Find where the given text appears and provide that cell's center as [X, Y] coordinate. 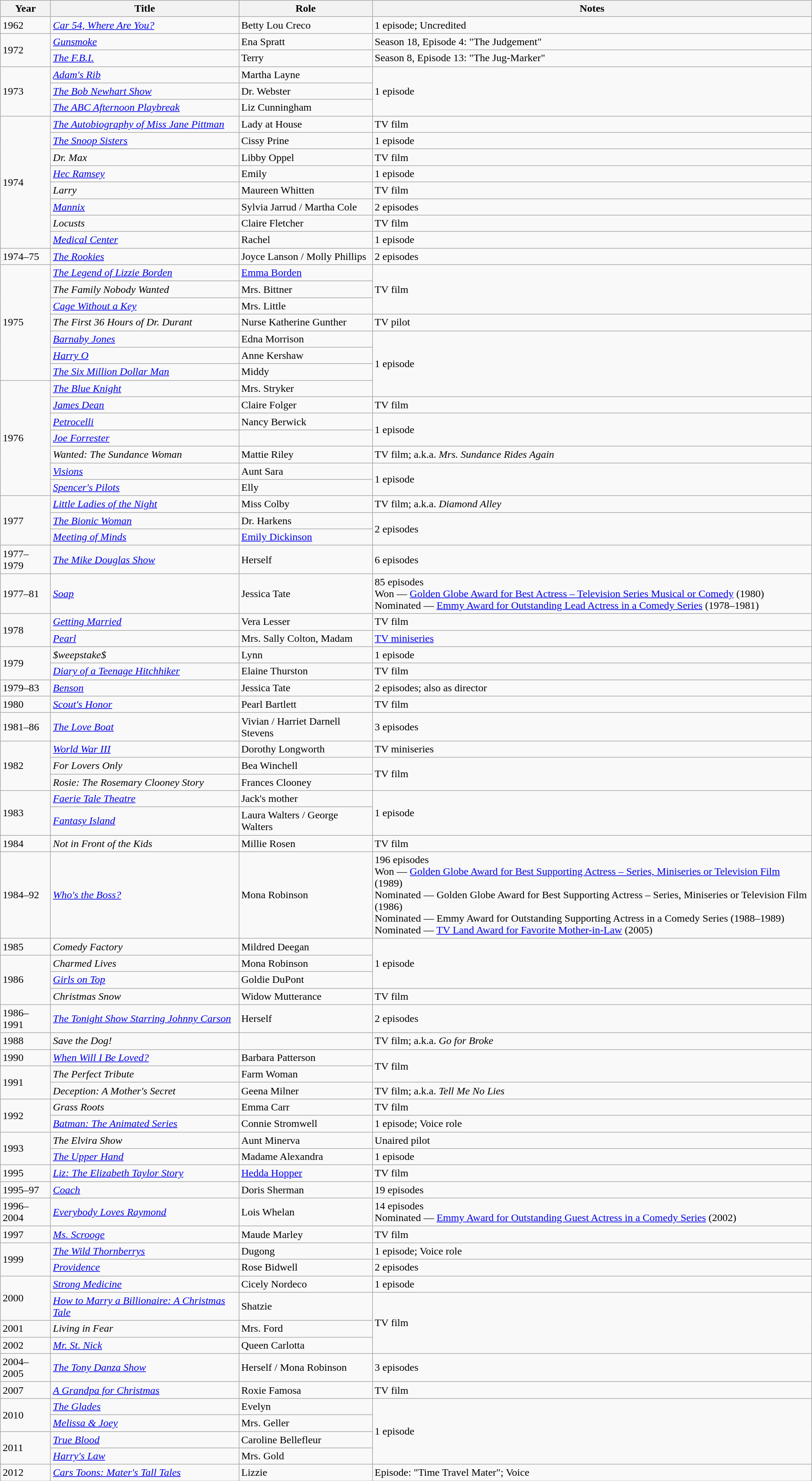
TV film; a.k.a. Diamond Alley [592, 504]
1988 [26, 1041]
Lady at House [306, 124]
Adam's Rib [145, 75]
Goldie DuPont [306, 980]
The Mike Douglas Show [145, 560]
Middy [306, 372]
Evelyn [306, 1406]
1979 [26, 663]
Ena Spratt [306, 42]
True Blood [145, 1439]
Farm Woman [306, 1074]
1974 [26, 182]
The Blue Knight [145, 388]
Getting Married [145, 622]
1977–1979 [26, 560]
Dugong [306, 1251]
Mrs. Ford [306, 1329]
1977 [26, 521]
1975 [26, 322]
Season 18, Episode 4: "The Judgement" [592, 42]
Batman: The Animated Series [145, 1123]
Ms. Scrooge [145, 1235]
Dr. Harkens [306, 521]
The First 36 Hours of Dr. Durant [145, 322]
Connie Stromwell [306, 1123]
1974–75 [26, 256]
Unaired pilot [592, 1140]
Mattie Riley [306, 454]
Comedy Factory [145, 947]
Liz: The Elizabeth Taylor Story [145, 1173]
Save the Dog! [145, 1041]
The Tonight Show Starring Johnny Carson [145, 1019]
Year [26, 9]
Scout's Honor [145, 704]
2012 [26, 1473]
Shatzie [306, 1306]
Herself / Mona Robinson [306, 1368]
Title [145, 9]
Pearl [145, 638]
Hec Ramsey [145, 174]
The Snoop Sisters [145, 141]
Edna Morrison [306, 339]
Larry [145, 190]
Grass Roots [145, 1107]
Everybody Loves Raymond [145, 1212]
TV pilot [592, 322]
1981–86 [26, 726]
Rachel [306, 240]
2001 [26, 1329]
Aunt Minerva [306, 1140]
Hedda Hopper [306, 1173]
Joyce Lanson / Molly Phillips [306, 256]
The Bionic Woman [145, 521]
The ABC Afternoon Playbreak [145, 108]
How to Marry a Billionaire: A Christmas Tale [145, 1306]
Mildred Deegan [306, 947]
James Dean [145, 405]
Season 8, Episode 13: "The Jug-Marker" [592, 58]
Nurse Katherine Gunther [306, 322]
Not in Front of the Kids [145, 844]
Barnaby Jones [145, 339]
Who's the Boss? [145, 895]
Frances Clooney [306, 782]
Episode: "Time Travel Mater"; Voice [592, 1473]
1986 [26, 980]
Barbara Patterson [306, 1057]
World War III [145, 749]
Lois Whelan [306, 1212]
1985 [26, 947]
Caroline Bellefleur [306, 1439]
1973 [26, 91]
The Wild Thornberrys [145, 1251]
Providence [145, 1268]
When Will I Be Loved? [145, 1057]
Car 54, Where Are You? [145, 25]
$weepstake$ [145, 655]
Locusts [145, 223]
Deception: A Mother's Secret [145, 1090]
For Lovers Only [145, 765]
Notes [592, 9]
Christmas Snow [145, 996]
Living in Fear [145, 1329]
Meeting of Minds [145, 537]
Maureen Whitten [306, 190]
Roxie Famosa [306, 1390]
Little Ladies of the Night [145, 504]
1990 [26, 1057]
Lizzie [306, 1473]
Spencer's Pilots [145, 488]
The Legend of Lizzie Borden [145, 273]
1972 [26, 50]
Benson [145, 688]
Harry O [145, 355]
Elly [306, 488]
Rosie: The Rosemary Clooney Story [145, 782]
Jack's mother [306, 799]
Role [306, 9]
Cissy Prine [306, 141]
Harry's Law [145, 1456]
TV film; a.k.a. Tell Me No Lies [592, 1090]
1992 [26, 1115]
2002 [26, 1345]
Aunt Sara [306, 471]
Dorothy Longworth [306, 749]
1976 [26, 438]
Anne Kershaw [306, 355]
1993 [26, 1148]
Queen Carlotta [306, 1345]
Emma Borden [306, 273]
2004–2005 [26, 1368]
The Family Nobody Wanted [145, 289]
Visions [145, 471]
1995–97 [26, 1190]
Coach [145, 1190]
Claire Folger [306, 405]
Lynn [306, 655]
1996–2004 [26, 1212]
The Autobiography of Miss Jane Pittman [145, 124]
Fantasy Island [145, 821]
Libby Oppel [306, 157]
Maude Marley [306, 1235]
Mrs. Little [306, 306]
2000 [26, 1298]
Vivian / Harriet Darnell Stevens [306, 726]
1982 [26, 765]
The Perfect Tribute [145, 1074]
1997 [26, 1235]
Wanted: The Sundance Woman [145, 454]
Doris Sherman [306, 1190]
Widow Mutterance [306, 996]
Geena Milner [306, 1090]
Diary of a Teenage Hitchhiker [145, 671]
Mrs. Sally Colton, Madam [306, 638]
Vera Lesser [306, 622]
The Love Boat [145, 726]
Betty Lou Creco [306, 25]
2010 [26, 1415]
The Elvira Show [145, 1140]
A Grandpa for Christmas [145, 1390]
1983 [26, 813]
Pearl Bartlett [306, 704]
1984 [26, 844]
Liz Cunningham [306, 108]
1 episode; Uncredited [592, 25]
Gunsmoke [145, 42]
1979–83 [26, 688]
14 episodesNominated — Emmy Award for Outstanding Guest Actress in a Comedy Series (2002) [592, 1212]
1978 [26, 630]
Miss Colby [306, 504]
Dr. Max [145, 157]
Mrs. Bittner [306, 289]
Sylvia Jarrud / Martha Cole [306, 207]
The Rookies [145, 256]
2 episodes; also as director [592, 688]
Terry [306, 58]
The Six Million Dollar Man [145, 372]
Strong Medicine [145, 1284]
Faerie Tale Theatre [145, 799]
Rose Bidwell [306, 1268]
Cicely Nordeco [306, 1284]
Emma Carr [306, 1107]
Nancy Berwick [306, 421]
Charmed Lives [145, 963]
Soap [145, 594]
1991 [26, 1082]
Mannix [145, 207]
Mrs. Geller [306, 1423]
Claire Fletcher [306, 223]
1984–92 [26, 895]
Martha Layne [306, 75]
The Glades [145, 1406]
The Bob Newhart Show [145, 91]
Petrocelli [145, 421]
19 episodes [592, 1190]
TV film; a.k.a. Go for Broke [592, 1041]
The Upper Hand [145, 1157]
Mrs. Gold [306, 1456]
Joe Forrester [145, 438]
Elaine Thurston [306, 671]
Mrs. Stryker [306, 388]
Mr. St. Nick [145, 1345]
Madame Alexandra [306, 1157]
Cars Toons: Mater's Tall Tales [145, 1473]
Bea Winchell [306, 765]
Medical Center [145, 240]
1962 [26, 25]
Dr. Webster [306, 91]
The F.B.I. [145, 58]
Melissa & Joey [145, 1423]
Emily Dickinson [306, 537]
Emily [306, 174]
Laura Walters / George Walters [306, 821]
Millie Rosen [306, 844]
Cage Without a Key [145, 306]
2011 [26, 1448]
1986–1991 [26, 1019]
The Tony Danza Show [145, 1368]
2007 [26, 1390]
1980 [26, 704]
1977–81 [26, 594]
1999 [26, 1259]
1995 [26, 1173]
6 episodes [592, 560]
TV film; a.k.a. Mrs. Sundance Rides Again [592, 454]
Girls on Top [145, 980]
